Provide the (x, y) coordinate of the cell's center where the given text is located.  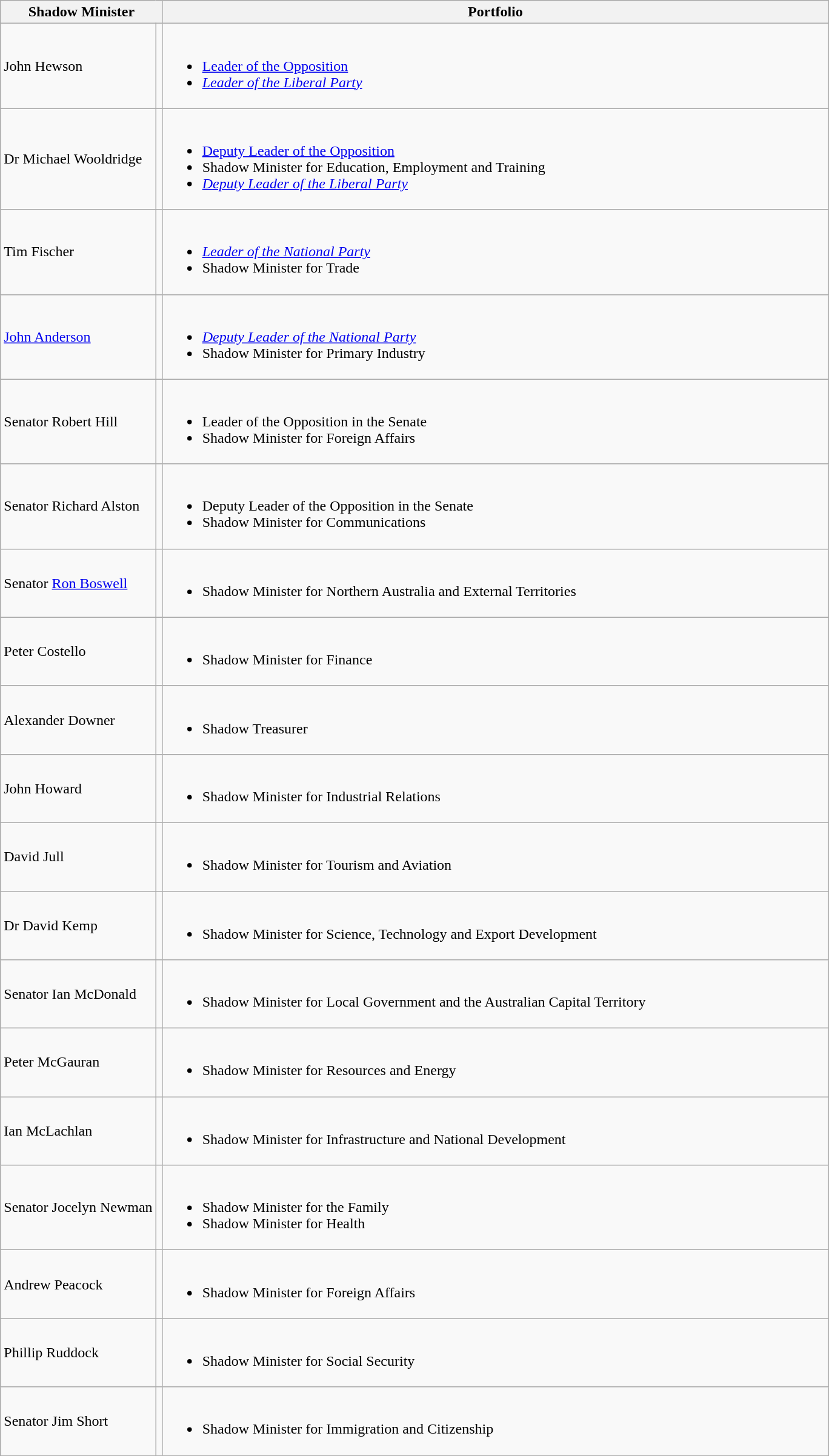
Senator Jim Short (78, 1421)
Shadow Minister for Immigration and Citizenship (496, 1421)
Shadow Minister for Foreign Affairs (496, 1284)
Senator Richard Alston (78, 506)
Deputy Leader of the Opposition in the SenateShadow Minister for Communications (496, 506)
Shadow Minister for Resources and Energy (496, 1062)
Tim Fischer (78, 252)
Senator Robert Hill (78, 422)
Senator Jocelyn Newman (78, 1208)
Portfolio (496, 12)
John Howard (78, 789)
John Hewson (78, 66)
Shadow Minister for Infrastructure and National Development (496, 1131)
Leader of the National PartyShadow Minister for Trade (496, 252)
Senator Ron Boswell (78, 583)
Peter Costello (78, 652)
John Anderson (78, 337)
Shadow Minister for Local Government and the Australian Capital Territory (496, 994)
Shadow Minister for Northern Australia and External Territories (496, 583)
Dr Michael Wooldridge (78, 159)
Shadow Minister for the FamilyShadow Minister for Health (496, 1208)
Andrew Peacock (78, 1284)
Deputy Leader of the National PartyShadow Minister for Primary Industry (496, 337)
Leader of the Opposition in the SenateShadow Minister for Foreign Affairs (496, 422)
Phillip Ruddock (78, 1353)
Shadow Minister for Finance (496, 652)
Dr David Kemp (78, 925)
Ian McLachlan (78, 1131)
David Jull (78, 856)
Senator Ian McDonald (78, 994)
Shadow Treasurer (496, 720)
Shadow Minister for Science, Technology and Export Development (496, 925)
Shadow Minister for Industrial Relations (496, 789)
Alexander Downer (78, 720)
Shadow Minister (81, 12)
Leader of the OppositionLeader of the Liberal Party (496, 66)
Peter McGauran (78, 1062)
Shadow Minister for Tourism and Aviation (496, 856)
Shadow Minister for Social Security (496, 1353)
Deputy Leader of the OppositionShadow Minister for Education, Employment and TrainingDeputy Leader of the Liberal Party (496, 159)
